Determine the (x, y) coordinate at the center of the cell enclosing the given text.  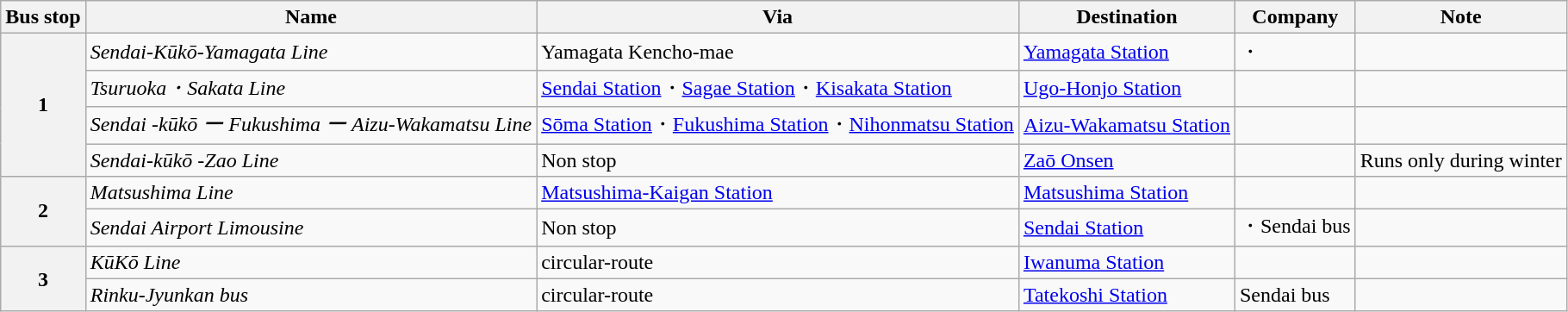
・Sendai bus (1295, 228)
Sendai Airport Limousine (310, 228)
Note (1461, 17)
Runs only during winter (1461, 159)
3 (43, 278)
Matsushima Line (310, 193)
Sendai bus (1295, 295)
Sendai-Kūkō-Yamagata Line (310, 52)
1 (43, 105)
Yamagata Kencho-mae (778, 52)
Zaō Onsen (1127, 159)
Sendai-kūkō -Zao Line (310, 159)
Name (310, 17)
Iwanuma Station (1127, 262)
Aizu-Wakamatsu Station (1127, 126)
Tatekoshi Station (1127, 295)
Yamagata Station (1127, 52)
Matsushima Station (1127, 193)
Destination (1127, 17)
KūKō Line (310, 262)
Matsushima-Kaigan Station (778, 193)
Via (778, 17)
Company (1295, 17)
Sōma Station・Fukushima Station・Nihonmatsu Station (778, 126)
Rinku-Jyunkan bus (310, 295)
2 (43, 212)
Ugo-Honjo Station (1127, 88)
Sendai Station (1127, 228)
Tsuruoka・Sakata Line (310, 88)
・ (1295, 52)
Bus stop (43, 17)
Sendai -kūkō ー Fukushima ー Aizu-Wakamatsu Line (310, 126)
Sendai Station・Sagae Station・Kisakata Station (778, 88)
